Identify which cell holds the provided text, then report its [x, y] central coordinate. 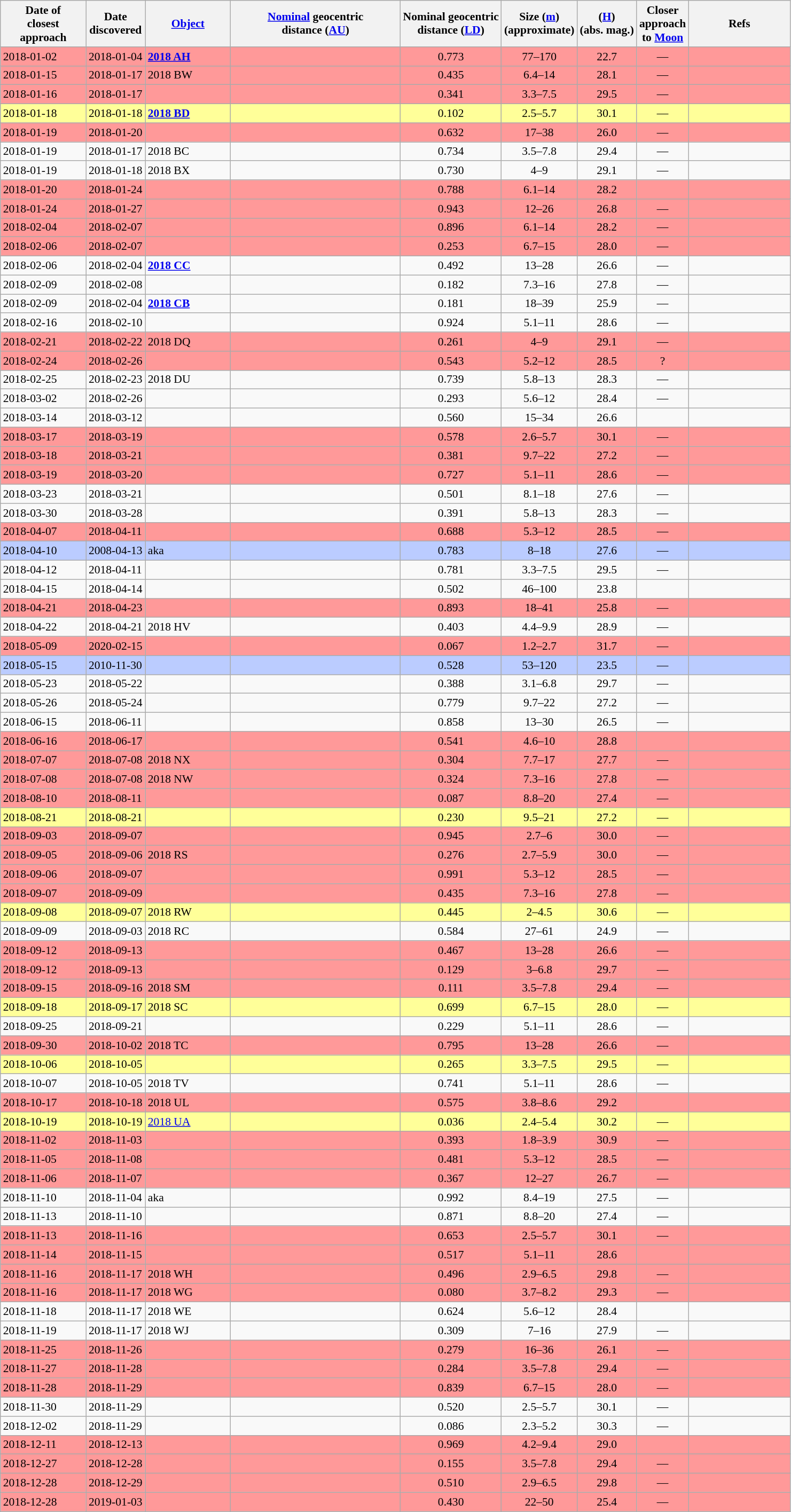
2018-05-22 [115, 684]
0.943 [451, 209]
0.381 [451, 456]
2018-03-18 [43, 456]
0.781 [451, 570]
2018-11-18 [43, 1312]
2018-11-08 [115, 1160]
17–38 [539, 132]
0.430 [451, 1502]
2018 RS [188, 855]
0.067 [451, 646]
0.276 [451, 855]
0.324 [451, 779]
Date ofclosestapproach [43, 23]
0.858 [451, 722]
2018 HV [188, 627]
2020-02-15 [115, 646]
2018-02-24 [43, 361]
31.7 [607, 646]
0.261 [451, 342]
? [662, 361]
0.388 [451, 684]
2018 RW [188, 912]
2–4.5 [539, 912]
2018-04-07 [43, 532]
2018-11-02 [43, 1140]
0.992 [451, 1198]
2018-04-14 [115, 589]
2018 DU [188, 380]
0.393 [451, 1140]
1.8–3.9 [539, 1140]
26.8 [607, 209]
2018-05-23 [43, 684]
2018-09-18 [43, 1007]
0.578 [451, 437]
0.991 [451, 875]
0.502 [451, 589]
2018-06-15 [43, 722]
26.5 [607, 722]
2018-12-29 [115, 1483]
Refs [739, 23]
2018-02-22 [115, 342]
27.9 [607, 1331]
0.481 [451, 1160]
0.496 [451, 1274]
0.688 [451, 532]
2018 SM [188, 988]
13–30 [539, 722]
0.279 [451, 1350]
2018 RC [188, 932]
0.265 [451, 1065]
2018-03-23 [43, 494]
4.4–9.9 [539, 627]
12–26 [539, 209]
2018-11-30 [43, 1407]
25.4 [607, 1502]
0.783 [451, 551]
30.9 [607, 1140]
2018-10-17 [43, 1102]
9.5–21 [539, 817]
2018-10-18 [115, 1102]
7.7–17 [539, 760]
2018-09-30 [43, 1045]
2018-01-04 [115, 57]
2018-11-03 [115, 1140]
0.795 [451, 1045]
2018-01-27 [115, 209]
2018-08-11 [115, 798]
2018 UA [188, 1122]
77–170 [539, 57]
0.734 [451, 152]
2018-05-09 [43, 646]
0.517 [451, 1255]
2018-08-10 [43, 798]
2018-04-23 [115, 608]
23.8 [607, 589]
18–39 [539, 304]
2018-01-15 [43, 75]
2018-09-15 [43, 988]
2018-11-06 [43, 1179]
2018-03-12 [115, 418]
2018-11-19 [43, 1331]
8.1–18 [539, 494]
2018-03-02 [43, 399]
2018-02-25 [43, 380]
22.7 [607, 57]
0.896 [451, 227]
0.492 [451, 266]
2018-06-16 [43, 741]
2018-02-23 [115, 380]
0.341 [451, 94]
0.086 [451, 1426]
0.510 [451, 1483]
18–41 [539, 608]
2018 UL [188, 1102]
26.0 [607, 132]
0.727 [451, 475]
3–6.8 [539, 970]
Closerapproachto Moon [662, 23]
15–34 [539, 418]
27–61 [539, 932]
2018-11-26 [115, 1350]
2018-05-15 [43, 665]
0.445 [451, 912]
0.087 [451, 798]
2018 WH [188, 1274]
2018-09-17 [115, 1007]
2018-09-16 [115, 988]
4.2–9.4 [539, 1445]
25.8 [607, 608]
6.4–14 [539, 75]
8–18 [539, 551]
2010-11-30 [115, 665]
5.2–12 [539, 361]
8.4–19 [539, 1198]
29.0 [607, 1445]
2018-07-07 [43, 760]
2018 BW [188, 75]
46–100 [539, 589]
2018-01-02 [43, 57]
2018 NX [188, 760]
12–27 [539, 1179]
1.2–2.7 [539, 646]
2018-02-08 [115, 285]
26.7 [607, 1179]
25.9 [607, 304]
2018-11-15 [115, 1255]
0.293 [451, 399]
0.575 [451, 1102]
2018-05-26 [43, 703]
0.181 [451, 304]
Nominal geocentricdistance (AU) [316, 23]
3.8–8.6 [539, 1102]
16–36 [539, 1350]
2018-01-16 [43, 94]
2018 BD [188, 114]
0.230 [451, 817]
2.6–5.7 [539, 437]
2018-11-05 [43, 1160]
2018-09-08 [43, 912]
0.741 [451, 1084]
0.284 [451, 1369]
2018-03-20 [115, 475]
2018-11-27 [43, 1369]
2018 WE [188, 1312]
2018-03-14 [43, 418]
0.773 [451, 57]
22–50 [539, 1502]
2018-12-11 [43, 1445]
0.543 [451, 361]
2018-06-17 [115, 741]
0.788 [451, 190]
0.467 [451, 950]
(H)(abs. mag.) [607, 23]
0.924 [451, 323]
0.403 [451, 627]
27.7 [607, 760]
26.1 [607, 1350]
2.3–5.2 [539, 1426]
2018-11-25 [43, 1350]
0.309 [451, 1331]
0.253 [451, 247]
2018-02-10 [115, 323]
28.1 [607, 75]
2018-10-02 [115, 1045]
0.080 [451, 1293]
2018 AH [188, 57]
2018-03-30 [43, 513]
0.699 [451, 1007]
2018-04-10 [43, 551]
3.1–6.8 [539, 684]
0.182 [451, 285]
0.036 [451, 1122]
0.111 [451, 988]
28.8 [607, 741]
0.155 [451, 1464]
2018-04-15 [43, 589]
Datediscovered [115, 23]
0.969 [451, 1445]
2.7–6 [539, 836]
2018 WJ [188, 1331]
0.304 [451, 760]
29.3 [607, 1293]
Size (m)(approximate) [539, 23]
0.653 [451, 1236]
2018 CB [188, 304]
2019-01-03 [115, 1502]
2018-09-21 [115, 1027]
2018-12-02 [43, 1426]
2018 SC [188, 1007]
2018-02-21 [43, 342]
0.624 [451, 1312]
2018 BC [188, 152]
0.391 [451, 513]
2018 WG [188, 1293]
2018 TC [188, 1045]
23.5 [607, 665]
2018 CC [188, 266]
2018 NW [188, 779]
2018-11-07 [115, 1179]
0.893 [451, 608]
2018-10-06 [43, 1065]
0.779 [451, 703]
Object [188, 23]
3.7–8.2 [539, 1293]
0.541 [451, 741]
0.229 [451, 1027]
2018-09-25 [43, 1027]
2018-09-05 [43, 855]
2018-03-28 [115, 513]
2018-04-12 [43, 570]
30.6 [607, 912]
2018 TV [188, 1084]
4.6–10 [539, 741]
30.2 [607, 1122]
30.3 [607, 1426]
0.520 [451, 1407]
2018-03-17 [43, 437]
53–120 [539, 665]
2018-12-27 [43, 1464]
2018-10-07 [43, 1084]
0.871 [451, 1217]
Nominal geocentricdistance (LD) [451, 23]
2008-04-13 [115, 551]
2018-06-11 [115, 722]
0.560 [451, 418]
0.739 [451, 380]
0.102 [451, 114]
2018 DQ [188, 342]
0.839 [451, 1388]
0.730 [451, 171]
29.2 [607, 1102]
0.945 [451, 836]
2018-05-24 [115, 703]
2018-12-13 [115, 1445]
27.5 [607, 1198]
2.7–5.9 [539, 855]
7–16 [539, 1331]
2018-11-14 [43, 1255]
0.501 [451, 494]
0.367 [451, 1179]
2018-11-04 [115, 1198]
2018 BX [188, 171]
28.9 [607, 627]
0.584 [451, 932]
2.4–5.4 [539, 1122]
2018-02-16 [43, 323]
2018-04-22 [43, 627]
0.528 [451, 665]
0.129 [451, 970]
0.632 [451, 132]
24.9 [607, 932]
